Search for the cell housing the specified text and yield its (x, y) center coordinate. 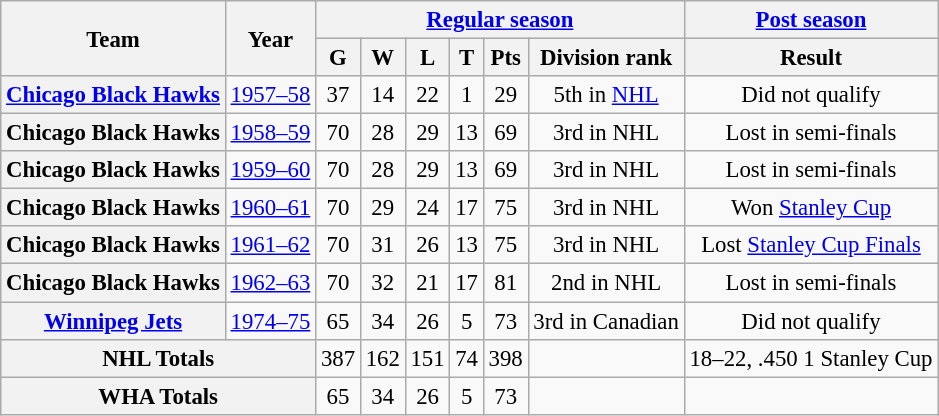
G (338, 58)
L (428, 58)
14 (382, 95)
18–22, .450 1 Stanley Cup (811, 358)
W (382, 58)
Lost Stanley Cup Finals (811, 245)
Post season (811, 20)
WHA Totals (158, 396)
21 (428, 283)
1974–75 (270, 321)
2nd in NHL (606, 283)
37 (338, 95)
151 (428, 358)
1957–58 (270, 95)
5th in NHL (606, 95)
Year (270, 38)
Team (114, 38)
387 (338, 358)
32 (382, 283)
398 (506, 358)
Pts (506, 58)
162 (382, 358)
Result (811, 58)
Division rank (606, 58)
T (466, 58)
1958–59 (270, 133)
Regular season (500, 20)
3rd in Canadian (606, 321)
74 (466, 358)
1 (466, 95)
22 (428, 95)
81 (506, 283)
31 (382, 245)
1961–62 (270, 245)
1960–61 (270, 208)
1959–60 (270, 170)
Won Stanley Cup (811, 208)
1962–63 (270, 283)
24 (428, 208)
Winnipeg Jets (114, 321)
NHL Totals (158, 358)
